From the cell containing the given text, extract its center point as (x, y) coordinate. 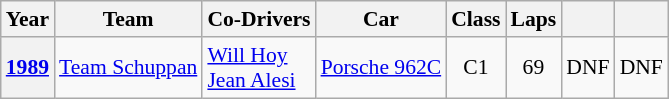
C1 (476, 68)
1989 (28, 68)
Laps (534, 19)
Team (128, 19)
Will Hoy Jean Alesi (258, 68)
Class (476, 19)
Co-Drivers (258, 19)
Car (382, 19)
Year (28, 19)
Team Schuppan (128, 68)
69 (534, 68)
Porsche 962C (382, 68)
